Find where the given text appears and provide that cell's center as [x, y] coordinate. 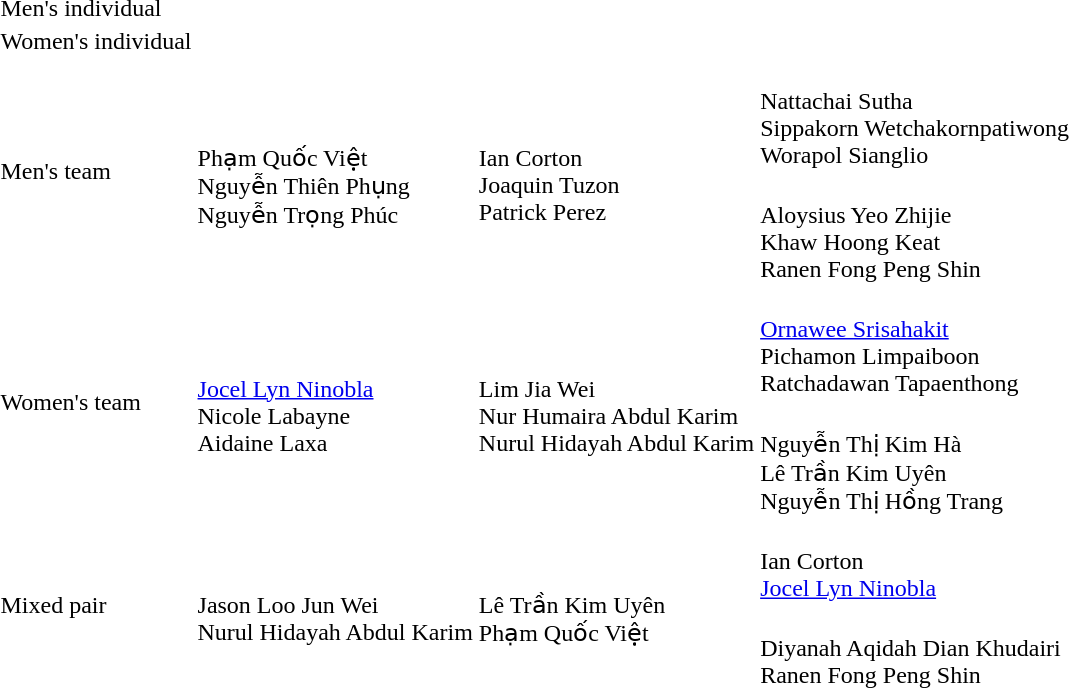
Phạm Quốc ViệtNguyễn Thiên PhụngNguyễn Trọng Phúc [335, 172]
Lim Jia WeiNur Humaira Abdul KarimNurul Hidayah Abdul Karim [616, 402]
Ian CortonJoaquin TuzonPatrick Perez [616, 172]
Jocel Lyn NinoblaNicole LabayneAidaine Laxa [335, 402]
